Locate the cell with the specified text and output its (x, y) center coordinate. 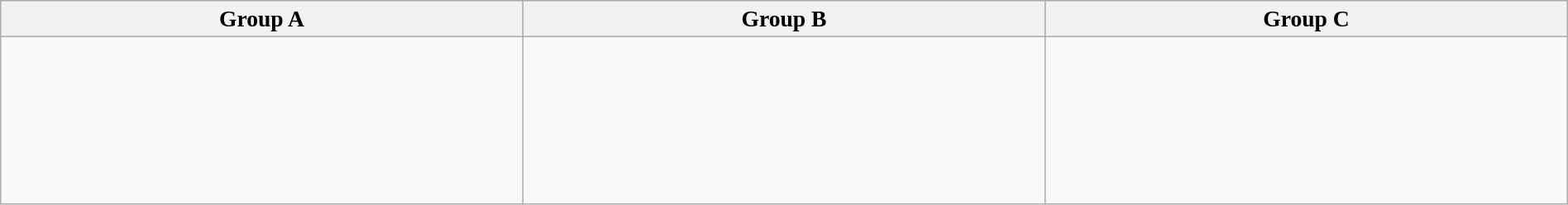
Group B (784, 19)
Group C (1307, 19)
Group A (262, 19)
